Pinpoint the cell where the given text exists, returning its (x, y) midpoint coordinate. 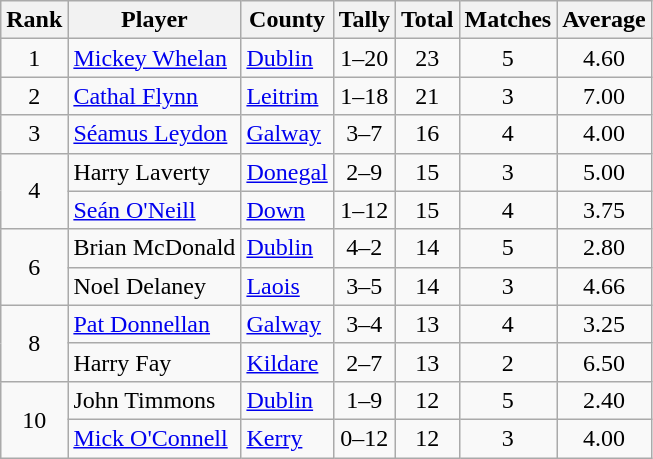
Noel Delaney (154, 286)
2.40 (604, 400)
7.00 (604, 96)
1–18 (364, 96)
Total (427, 20)
23 (427, 58)
3.25 (604, 324)
6 (34, 267)
Matches (508, 20)
3.75 (604, 210)
21 (427, 96)
Down (287, 210)
4–2 (364, 248)
2.80 (604, 248)
Average (604, 20)
5.00 (604, 172)
6.50 (604, 362)
Kildare (287, 362)
1–12 (364, 210)
3–7 (364, 134)
Séamus Leydon (154, 134)
4.60 (604, 58)
Player (154, 20)
Harry Fay (154, 362)
Tally (364, 20)
Laois (287, 286)
1–20 (364, 58)
1 (34, 58)
Mick O'Connell (154, 438)
Kerry (287, 438)
Harry Laverty (154, 172)
Donegal (287, 172)
16 (427, 134)
0–12 (364, 438)
John Timmons (154, 400)
2–7 (364, 362)
2–9 (364, 172)
Leitrim (287, 96)
County (287, 20)
3–5 (364, 286)
Brian McDonald (154, 248)
10 (34, 419)
1–9 (364, 400)
8 (34, 343)
Pat Donnellan (154, 324)
4.66 (604, 286)
Seán O'Neill (154, 210)
Rank (34, 20)
3–4 (364, 324)
Mickey Whelan (154, 58)
Cathal Flynn (154, 96)
